Scan for the cell matching the given text and deliver its [X, Y] coordinate at center. 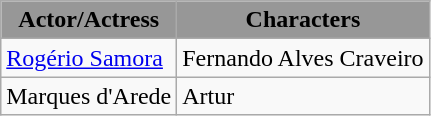
Marques d'Arede [89, 96]
Fernando Alves Craveiro [303, 58]
Actor/Actress [89, 20]
Characters [303, 20]
Rogério Samora [89, 58]
Artur [303, 96]
